Output the (x, y) coordinate of the center of the cell containing the given text.  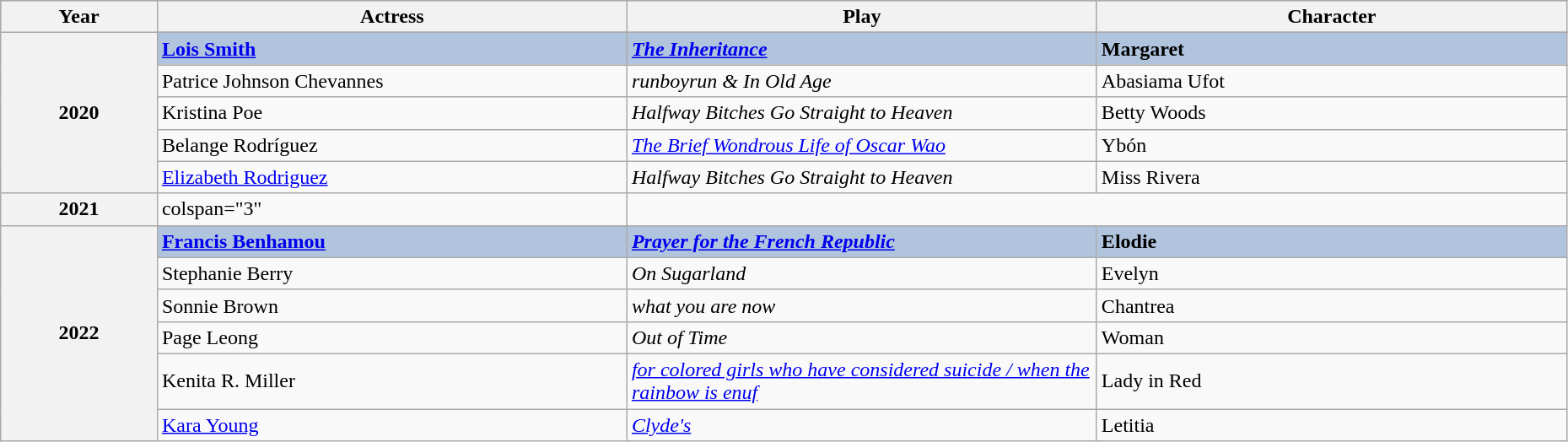
Letitia (1331, 424)
Play (862, 17)
Sonnie Brown (391, 305)
The Brief Wondrous Life of Oscar Wao (862, 145)
colspan="3" (391, 209)
Ybón (1331, 145)
Out of Time (862, 337)
Chantrea (1331, 305)
Elizabeth Rodriguez (391, 177)
for colored girls who have considered suicide / when the rainbow is enuf (862, 381)
Patrice Johnson Chevannes (391, 81)
Lady in Red (1331, 381)
2020 (79, 113)
Abasiama Ufot (1331, 81)
Kara Young (391, 424)
2021 (79, 209)
The Inheritance (862, 49)
Francis Benhamou (391, 241)
Betty Woods (1331, 113)
Kristina Poe (391, 113)
Lois Smith (391, 49)
Character (1331, 17)
Year (79, 17)
Elodie (1331, 241)
Evelyn (1331, 273)
Actress (391, 17)
2022 (79, 332)
Page Leong (391, 337)
Miss Rivera (1331, 177)
Woman (1331, 337)
Belange Rodríguez (391, 145)
runboyrun & In Old Age (862, 81)
Margaret (1331, 49)
Stephanie Berry (391, 273)
Kenita R. Miller (391, 381)
what you are now (862, 305)
On Sugarland (862, 273)
Clyde's (862, 424)
Prayer for the French Republic (862, 241)
